Provide the (x, y) coordinate of the cell's center where the given text is located.  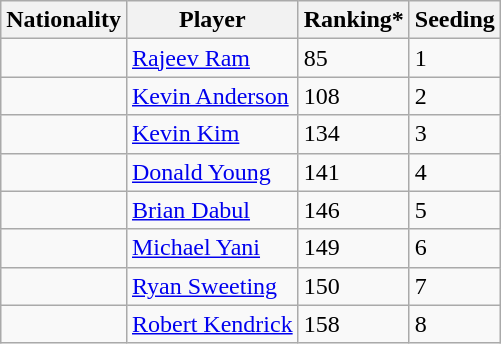
2 (454, 96)
1 (454, 58)
108 (354, 96)
146 (354, 210)
Donald Young (212, 172)
8 (454, 324)
Ryan Sweeting (212, 286)
Player (212, 20)
Kevin Kim (212, 134)
Brian Dabul (212, 210)
3 (454, 134)
5 (454, 210)
141 (354, 172)
4 (454, 172)
Seeding (454, 20)
158 (354, 324)
Rajeev Ram (212, 58)
6 (454, 248)
7 (454, 286)
134 (354, 134)
Michael Yani (212, 248)
Kevin Anderson (212, 96)
Robert Kendrick (212, 324)
Ranking* (354, 20)
150 (354, 286)
85 (354, 58)
Nationality (64, 20)
149 (354, 248)
